For the text-containing cell, return its midpoint in (x, y) coordinate format. 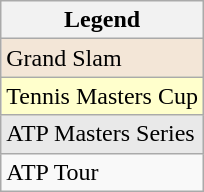
Legend (102, 20)
Tennis Masters Cup (102, 96)
ATP Tour (102, 172)
Grand Slam (102, 58)
ATP Masters Series (102, 134)
